Identify which cell holds the provided text, then report its (X, Y) central coordinate. 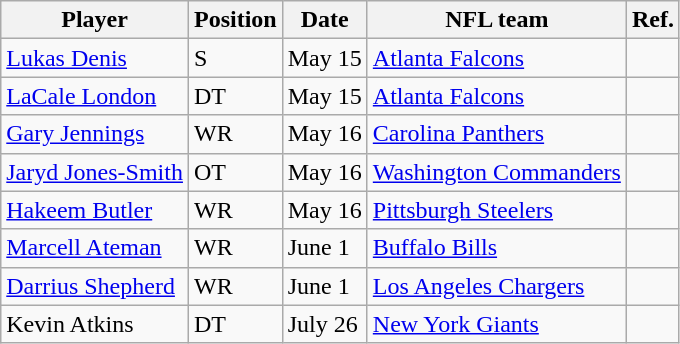
Jaryd Jones-Smith (95, 172)
Player (95, 20)
Darrius Shepherd (95, 286)
NFL team (496, 20)
New York Giants (496, 324)
Date (324, 20)
Position (235, 20)
Hakeem Butler (95, 210)
Ref. (652, 20)
LaCale London (95, 96)
Marcell Ateman (95, 248)
Kevin Atkins (95, 324)
Gary Jennings (95, 134)
Pittsburgh Steelers (496, 210)
Lukas Denis (95, 58)
S (235, 58)
Carolina Panthers (496, 134)
Los Angeles Chargers (496, 286)
Washington Commanders (496, 172)
July 26 (324, 324)
OT (235, 172)
Buffalo Bills (496, 248)
